Identify which cell holds the provided text, then report its [x, y] central coordinate. 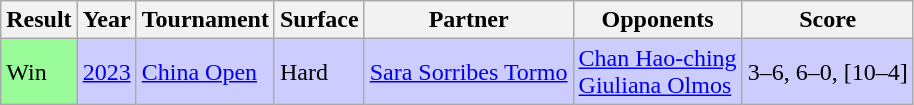
Tournament [205, 20]
Opponents [658, 20]
Chan Hao-ching Giuliana Olmos [658, 72]
2023 [106, 72]
3–6, 6–0, [10–4] [828, 72]
Win [39, 72]
Score [828, 20]
Sara Sorribes Tormo [468, 72]
Result [39, 20]
Partner [468, 20]
Surface [319, 20]
China Open [205, 72]
Year [106, 20]
Hard [319, 72]
